Detect which cell encompasses the target text, then output its (X, Y) center coordinate. 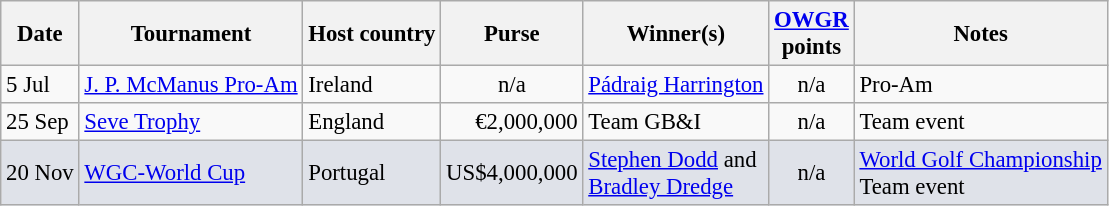
Date (40, 34)
Stephen Dodd and Bradley Dredge (676, 174)
WGC-World Cup (191, 174)
J. P. McManus Pro-Am (191, 85)
Notes (980, 34)
OWGRpoints (812, 34)
England (372, 122)
Host country (372, 34)
Pro-Am (980, 85)
25 Sep (40, 122)
Portugal (372, 174)
20 Nov (40, 174)
Team GB&I (676, 122)
Winner(s) (676, 34)
World Golf ChampionshipTeam event (980, 174)
5 Jul (40, 85)
Pádraig Harrington (676, 85)
Purse (512, 34)
Seve Trophy (191, 122)
€2,000,000 (512, 122)
US$4,000,000 (512, 174)
Tournament (191, 34)
Team event (980, 122)
Ireland (372, 85)
